Scan for the cell matching the given text and deliver its [x, y] coordinate at center. 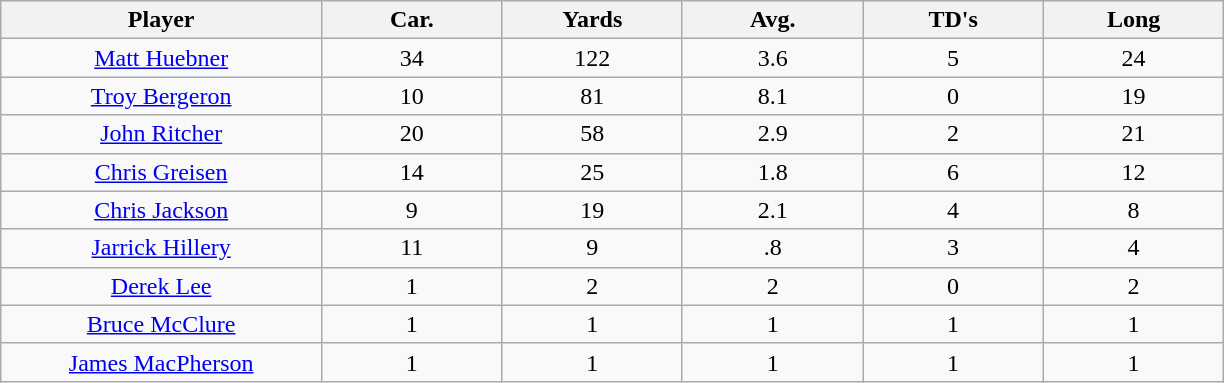
John Ritcher [162, 134]
Jarrick Hillery [162, 248]
14 [412, 172]
Chris Greisen [162, 172]
24 [1134, 58]
8 [1134, 210]
122 [592, 58]
Matt Huebner [162, 58]
.8 [772, 248]
1.8 [772, 172]
20 [412, 134]
34 [412, 58]
Derek Lee [162, 286]
8.1 [772, 96]
3 [953, 248]
3.6 [772, 58]
Yards [592, 20]
Troy Bergeron [162, 96]
Player [162, 20]
81 [592, 96]
58 [592, 134]
25 [592, 172]
2.9 [772, 134]
Avg. [772, 20]
12 [1134, 172]
Chris Jackson [162, 210]
James MacPherson [162, 362]
10 [412, 96]
Car. [412, 20]
11 [412, 248]
2.1 [772, 210]
21 [1134, 134]
6 [953, 172]
TD's [953, 20]
Bruce McClure [162, 324]
5 [953, 58]
Long [1134, 20]
